Find where the given text appears and provide that cell's center as [x, y] coordinate. 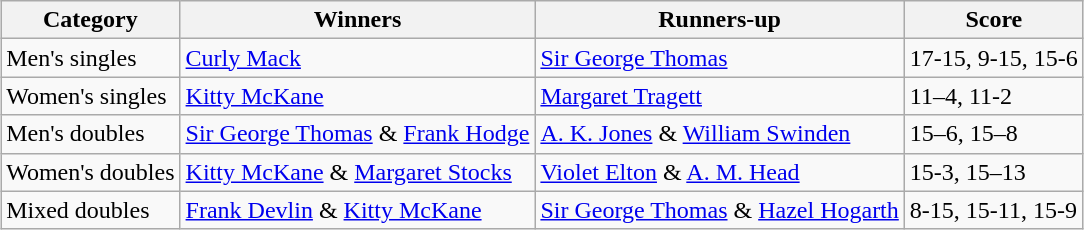
Kitty McKane [358, 96]
8-15, 15-11, 15-9 [994, 210]
15–6, 15–8 [994, 134]
Sir George Thomas & Frank Hodge [358, 134]
Mixed doubles [90, 210]
11–4, 11-2 [994, 96]
Sir George Thomas [720, 58]
Winners [358, 20]
Runners-up [720, 20]
Score [994, 20]
Women's singles [90, 96]
A. K. Jones & William Swinden [720, 134]
Curly Mack [358, 58]
Margaret Tragett [720, 96]
Men's singles [90, 58]
Women's doubles [90, 172]
Category [90, 20]
Violet Elton & A. M. Head [720, 172]
Kitty McKane & Margaret Stocks [358, 172]
17-15, 9-15, 15-6 [994, 58]
Frank Devlin & Kitty McKane [358, 210]
Sir George Thomas & Hazel Hogarth [720, 210]
Men's doubles [90, 134]
15-3, 15–13 [994, 172]
